Capture the cell that displays the provided text and extract its (x, y) central coordinate. 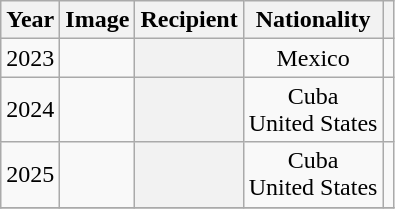
2023 (30, 58)
2025 (30, 174)
Nationality (313, 20)
Recipient (189, 20)
Image (98, 20)
Mexico (313, 58)
Year (30, 20)
2024 (30, 110)
